Return the (X, Y) coordinate for the center point of the cell that contains the specified text.  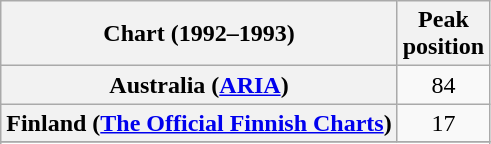
Australia (ARIA) (199, 85)
Chart (1992–1993) (199, 34)
Peakposition (443, 34)
84 (443, 85)
17 (443, 123)
Finland (The Official Finnish Charts) (199, 123)
